Pinpoint the cell where the given text exists, returning its [x, y] midpoint coordinate. 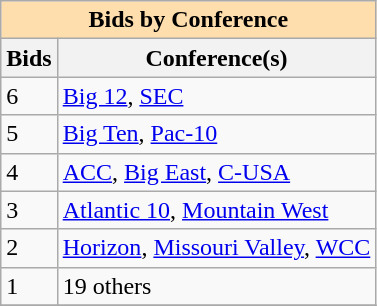
2 [29, 248]
ACC, Big East, C-USA [216, 172]
Conference(s) [216, 58]
Horizon, Missouri Valley, WCC [216, 248]
Atlantic 10, Mountain West [216, 210]
Bids [29, 58]
3 [29, 210]
Big Ten, Pac-10 [216, 134]
5 [29, 134]
19 others [216, 286]
1 [29, 286]
4 [29, 172]
Bids by Conference [188, 20]
6 [29, 96]
Big 12, SEC [216, 96]
